For the text-containing cell, return its midpoint in [X, Y] coordinate format. 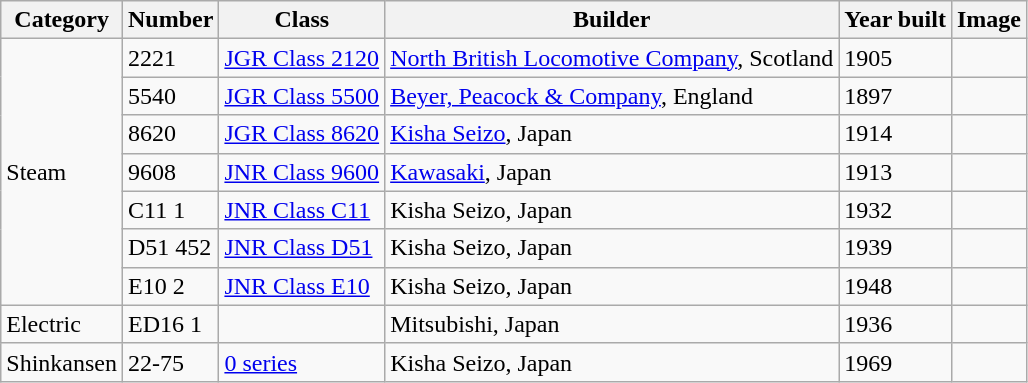
C11 1 [170, 210]
Kawasaki, Japan [612, 172]
D51 452 [170, 248]
1932 [896, 210]
ED16 1 [170, 324]
1897 [896, 96]
Number [170, 20]
JNR Class E10 [302, 286]
8620 [170, 134]
1936 [896, 324]
Shinkansen [62, 362]
1913 [896, 172]
North British Locomotive Company, Scotland [612, 58]
Beyer, Peacock & Company, England [612, 96]
E10 2 [170, 286]
Steam [62, 172]
1948 [896, 286]
1939 [896, 248]
22-75 [170, 362]
JGR Class 5500 [302, 96]
Image [988, 20]
Builder [612, 20]
JNR Class D51 [302, 248]
Year built [896, 20]
1905 [896, 58]
JGR Class 8620 [302, 134]
2221 [170, 58]
9608 [170, 172]
Mitsubishi, Japan [612, 324]
JGR Class 2120 [302, 58]
5540 [170, 96]
1969 [896, 362]
Electric [62, 324]
0 series [302, 362]
1914 [896, 134]
Category [62, 20]
JNR Class C11 [302, 210]
Class [302, 20]
JNR Class 9600 [302, 172]
